Identify which cell holds the provided text, then report its (X, Y) central coordinate. 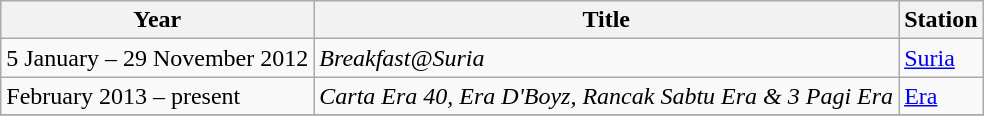
Suria (941, 58)
5 January – 29 November 2012 (158, 58)
Breakfast@Suria (606, 58)
Era (941, 96)
Year (158, 20)
Station (941, 20)
February 2013 – present (158, 96)
Title (606, 20)
Carta Era 40, Era D'Boyz, Rancak Sabtu Era & 3 Pagi Era (606, 96)
